Pinpoint the cell where the given text exists, returning its (X, Y) midpoint coordinate. 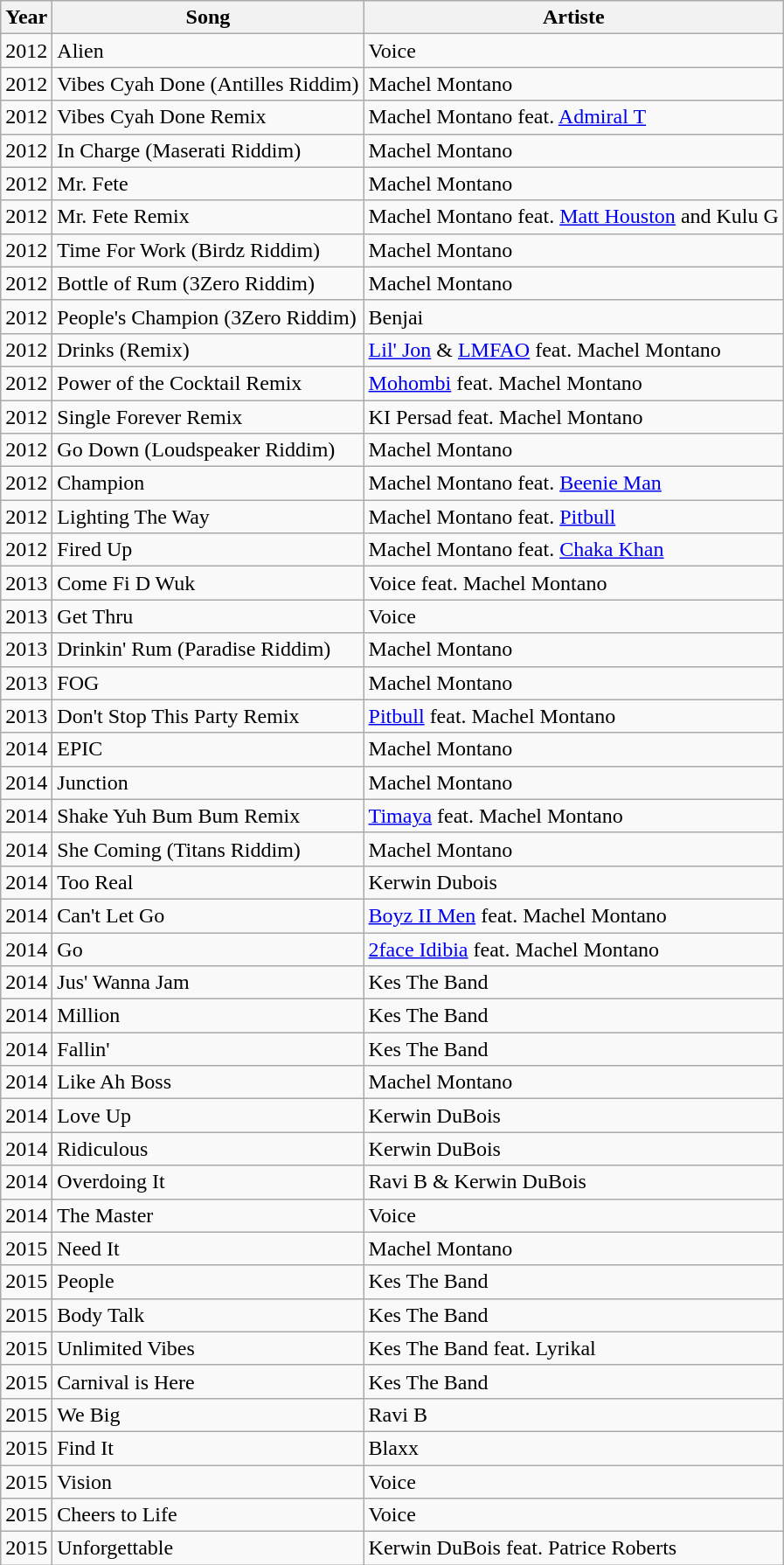
Like Ah Boss (208, 1082)
Machel Montano feat. Pitbull (573, 517)
Vibes Cyah Done (Antilles Riddim) (208, 84)
2face Idibia feat. Machel Montano (573, 949)
Cheers to Life (208, 1515)
Vibes Cyah Done Remix (208, 117)
Year (26, 17)
Voice feat. Machel Montano (573, 583)
Come Fi D Wuk (208, 583)
Mr. Fete (208, 184)
EPIC (208, 749)
Drinks (Remix) (208, 350)
Lil' Jon & LMFAO feat. Machel Montano (573, 350)
Artiste (573, 17)
Alien (208, 51)
Kerwin Dubois (573, 882)
She Coming (Titans Riddim) (208, 849)
Can't Let Go (208, 915)
Blaxx (573, 1448)
People (208, 1282)
Ravi B & Kerwin DuBois (573, 1182)
The Master (208, 1215)
Machel Montano feat. Chaka Khan (573, 550)
Timaya feat. Machel Montano (573, 816)
KI Persad feat. Machel Montano (573, 417)
Get Thru (208, 616)
We Big (208, 1415)
Kes The Band feat. Lyrikal (573, 1348)
Carnival is Here (208, 1381)
Overdoing It (208, 1182)
Don't Stop This Party Remix (208, 716)
Go Down (Loudspeaker Riddim) (208, 450)
Ridiculous (208, 1149)
Vision (208, 1482)
Fired Up (208, 550)
Ravi B (573, 1415)
Mr. Fete Remix (208, 217)
Mohombi feat. Machel Montano (573, 383)
Pitbull feat. Machel Montano (573, 716)
Single Forever Remix (208, 417)
Machel Montano feat. Matt Houston and Kulu G (573, 217)
Shake Yuh Bum Bum Remix (208, 816)
In Charge (Maserati Riddim) (208, 150)
Junction (208, 782)
Unforgettable (208, 1548)
Kerwin DuBois feat. Patrice Roberts (573, 1548)
Drinkin' Rum (Paradise Riddim) (208, 650)
Machel Montano feat. Admiral T (573, 117)
Boyz II Men feat. Machel Montano (573, 915)
Unlimited Vibes (208, 1348)
Benjai (573, 316)
Find It (208, 1448)
Song (208, 17)
Jus' Wanna Jam (208, 983)
Need It (208, 1249)
Body Talk (208, 1315)
Time For Work (Birdz Riddim) (208, 250)
Power of the Cocktail Remix (208, 383)
Go (208, 949)
Lighting The Way (208, 517)
Million (208, 1016)
Too Real (208, 882)
People's Champion (3Zero Riddim) (208, 316)
Fallin' (208, 1049)
Love Up (208, 1116)
FOG (208, 683)
Machel Montano feat. Beenie Man (573, 483)
Bottle of Rum (3Zero Riddim) (208, 283)
Champion (208, 483)
